Extract the [X, Y] coordinate from the center of the cell holding the provided text.  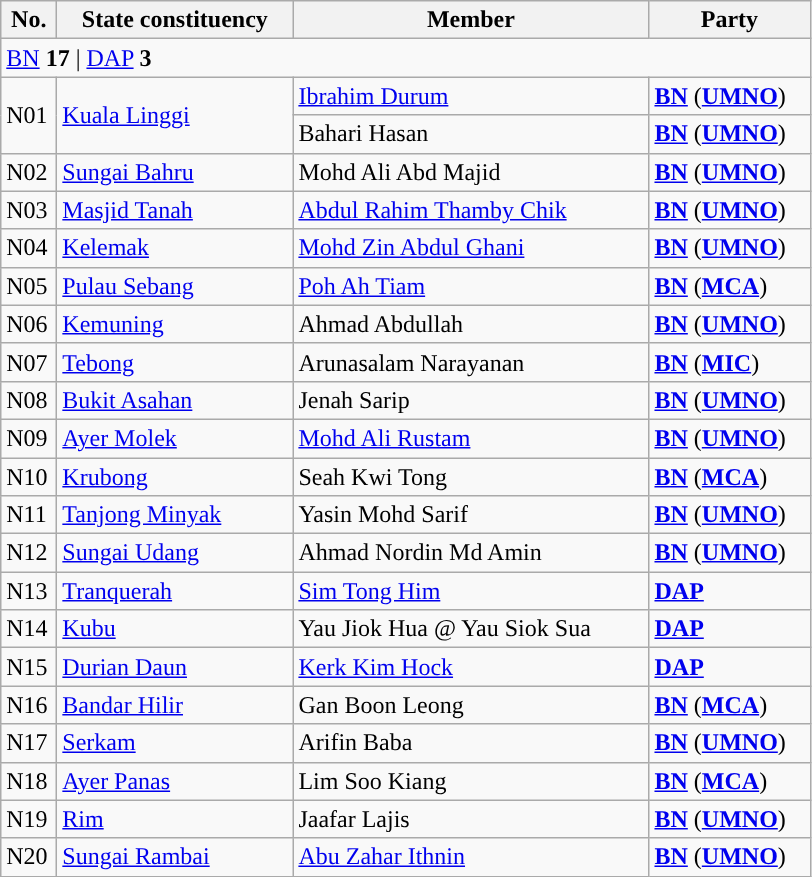
Bandar Hilir [175, 705]
BN 17 | DAP 3 [406, 58]
N03 [29, 210]
N18 [29, 781]
Member [471, 20]
Ahmad Abdullah [471, 324]
N02 [29, 172]
Sim Tong Him [471, 591]
Rim [175, 819]
N01 [29, 115]
Jaafar Lajis [471, 819]
Bukit Asahan [175, 400]
State constituency [175, 20]
Pulau Sebang [175, 286]
N04 [29, 248]
Kerk Kim Hock [471, 667]
N05 [29, 286]
N20 [29, 857]
Lim Soo Kiang [471, 781]
Masjid Tanah [175, 210]
Ibrahim Durum [471, 96]
N14 [29, 629]
Arifin Baba [471, 743]
Sungai Udang [175, 553]
Poh Ah Tiam [471, 286]
Durian Daun [175, 667]
Tranquerah [175, 591]
N16 [29, 705]
Mohd Zin Abdul Ghani [471, 248]
Kelemak [175, 248]
N11 [29, 515]
BN (MIC) [730, 362]
Ahmad Nordin Md Amin [471, 553]
N12 [29, 553]
Seah Kwi Tong [471, 477]
Abdul Rahim Thamby Chik [471, 210]
Kemuning [175, 324]
Serkam [175, 743]
Ayer Molek [175, 438]
Kubu [175, 629]
N13 [29, 591]
Sungai Bahru [175, 172]
Party [730, 20]
Mohd Ali Rustam [471, 438]
Abu Zahar Ithnin [471, 857]
N08 [29, 400]
Krubong [175, 477]
Tebong [175, 362]
Tanjong Minyak [175, 515]
N19 [29, 819]
Arunasalam Narayanan [471, 362]
Sungai Rambai [175, 857]
Gan Boon Leong [471, 705]
Yau Jiok Hua @ Yau Siok Sua [471, 629]
N07 [29, 362]
No. [29, 20]
Jenah Sarip [471, 400]
Yasin Mohd Sarif [471, 515]
N06 [29, 324]
N17 [29, 743]
Mohd Ali Abd Majid [471, 172]
Kuala Linggi [175, 115]
Ayer Panas [175, 781]
N09 [29, 438]
N10 [29, 477]
N15 [29, 667]
Bahari Hasan [471, 134]
